Extract the [X, Y] coordinate from the center of the cell holding the provided text.  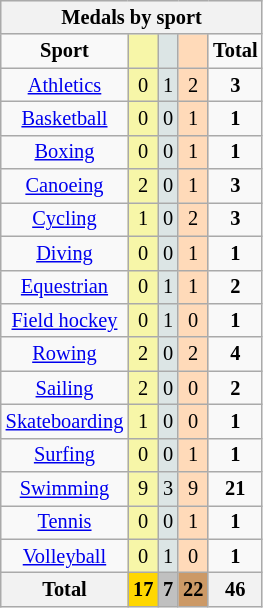
17 [143, 589]
Athletics [64, 85]
Boxing [64, 152]
Tennis [64, 522]
Cycling [64, 219]
Sport [64, 51]
Sailing [64, 388]
22 [193, 589]
Surfing [64, 455]
Canoeing [64, 186]
4 [235, 354]
Diving [64, 253]
Swimming [64, 489]
Equestrian [64, 287]
21 [235, 489]
Rowing [64, 354]
46 [235, 589]
Skateboarding [64, 421]
Volleyball [64, 556]
7 [168, 589]
Medals by sport [132, 17]
Basketball [64, 118]
Field hockey [64, 320]
